Determine the (x, y) coordinate at the center of the cell enclosing the given text.  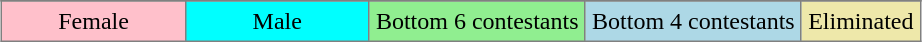
Bottom 6 contestants (477, 21)
Eliminated (860, 21)
Female (94, 21)
Bottom 4 contestants (693, 21)
Male (277, 21)
